Output the [X, Y] coordinate of the center of the cell containing the given text.  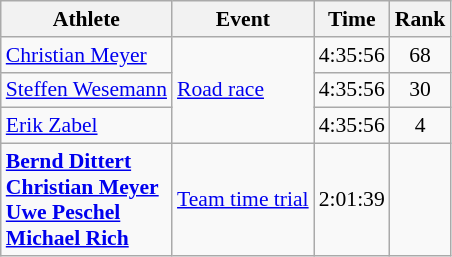
Steffen Wesemann [86, 90]
68 [420, 55]
Team time trial [243, 200]
2:01:39 [352, 200]
4 [420, 126]
30 [420, 90]
Erik Zabel [86, 126]
Rank [420, 19]
Christian Meyer [86, 55]
Event [243, 19]
Athlete [86, 19]
Time [352, 19]
Bernd DittertChristian MeyerUwe PeschelMichael Rich [86, 200]
Road race [243, 90]
